Detect which cell encompasses the target text, then output its [x, y] center coordinate. 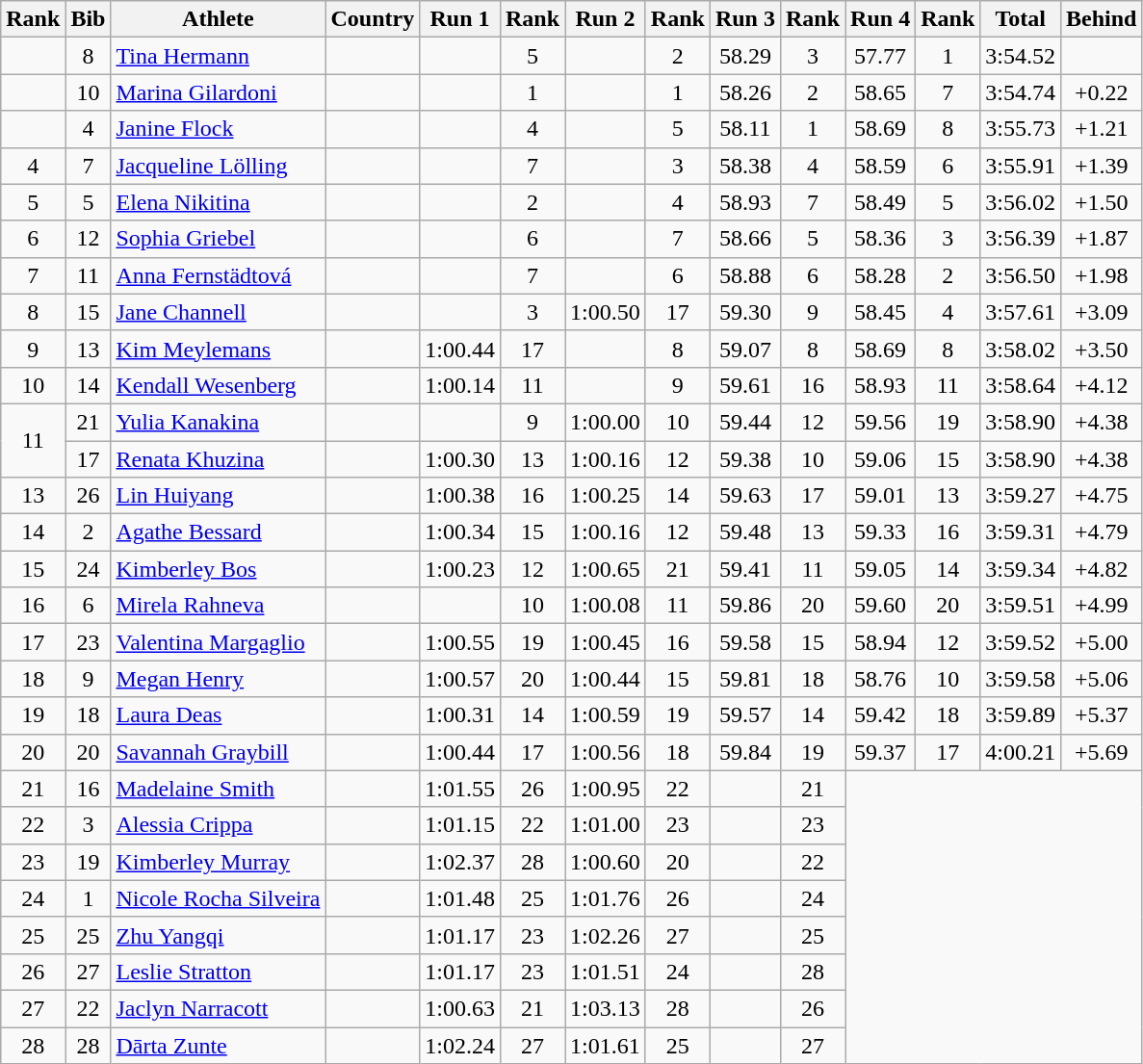
3:54.74 [1021, 92]
Kim Meylemans [218, 349]
59.60 [880, 606]
59.57 [745, 715]
Alessia Crippa [218, 825]
59.01 [880, 496]
59.61 [745, 385]
3:56.50 [1021, 275]
4:00.21 [1021, 752]
3:56.39 [1021, 239]
3:59.52 [1021, 642]
59.37 [880, 752]
59.44 [745, 422]
+4.79 [1102, 532]
+0.22 [1102, 92]
Run 4 [880, 19]
+1.50 [1102, 202]
58.94 [880, 642]
Country [373, 19]
Anna Fernstädtová [218, 275]
59.42 [880, 715]
Valentina Margaglio [218, 642]
1:02.26 [606, 935]
1:00.30 [460, 459]
Mirela Rahneva [218, 606]
+5.06 [1102, 679]
1:00.56 [606, 752]
Run 3 [745, 19]
Run 2 [606, 19]
59.30 [745, 312]
+5.69 [1102, 752]
1:01.15 [460, 825]
Megan Henry [218, 679]
1:01.61 [606, 1045]
1:00.45 [606, 642]
3:58.64 [1021, 385]
Agathe Bessard [218, 532]
Behind [1102, 19]
58.28 [880, 275]
3:55.91 [1021, 166]
58.66 [745, 239]
1:00.23 [460, 569]
3:59.27 [1021, 496]
Kimberley Bos [218, 569]
Renata Khuzina [218, 459]
Athlete [218, 19]
59.07 [745, 349]
59.06 [880, 459]
59.48 [745, 532]
Jaclyn Narracott [218, 1008]
3:59.89 [1021, 715]
1:00.34 [460, 532]
1:00.59 [606, 715]
59.84 [745, 752]
+1.98 [1102, 275]
59.33 [880, 532]
1:00.95 [606, 789]
1:02.37 [460, 862]
Bib [89, 19]
3:58.02 [1021, 349]
3:59.58 [1021, 679]
Savannah Graybill [218, 752]
Janine Flock [218, 129]
Run 1 [460, 19]
1:00.00 [606, 422]
Kimberley Murray [218, 862]
58.76 [880, 679]
+5.37 [1102, 715]
Tina Hermann [218, 56]
+4.99 [1102, 606]
+1.87 [1102, 239]
1:00.60 [606, 862]
59.05 [880, 569]
1:00.65 [606, 569]
+1.39 [1102, 166]
Jacqueline Lölling [218, 166]
Dārta Zunte [218, 1045]
59.86 [745, 606]
57.77 [880, 56]
1:00.14 [460, 385]
59.56 [880, 422]
+4.82 [1102, 569]
Nicole Rocha Silveira [218, 898]
Laura Deas [218, 715]
1:03.13 [606, 1008]
58.45 [880, 312]
1:00.25 [606, 496]
+5.00 [1102, 642]
1:01.55 [460, 789]
59.41 [745, 569]
Leslie Stratton [218, 972]
3:54.52 [1021, 56]
Yulia Kanakina [218, 422]
58.88 [745, 275]
58.49 [880, 202]
58.59 [880, 166]
1:00.08 [606, 606]
+4.75 [1102, 496]
58.38 [745, 166]
Zhu Yangqi [218, 935]
59.58 [745, 642]
1:00.57 [460, 679]
1:00.38 [460, 496]
Lin Huiyang [218, 496]
+3.09 [1102, 312]
1:01.76 [606, 898]
Jane Channell [218, 312]
Madelaine Smith [218, 789]
1:01.00 [606, 825]
58.65 [880, 92]
+1.21 [1102, 129]
3:57.61 [1021, 312]
1:01.51 [606, 972]
58.26 [745, 92]
3:56.02 [1021, 202]
1:00.31 [460, 715]
58.29 [745, 56]
3:59.34 [1021, 569]
1:00.55 [460, 642]
3:59.31 [1021, 532]
+4.12 [1102, 385]
Kendall Wesenberg [218, 385]
+3.50 [1102, 349]
1:00.63 [460, 1008]
Sophia Griebel [218, 239]
Total [1021, 19]
58.36 [880, 239]
59.81 [745, 679]
1:00.50 [606, 312]
Marina Gilardoni [218, 92]
1:01.48 [460, 898]
1:02.24 [460, 1045]
3:55.73 [1021, 129]
59.38 [745, 459]
58.11 [745, 129]
59.63 [745, 496]
Elena Nikitina [218, 202]
3:59.51 [1021, 606]
